Search for the cell housing the specified text and yield its (x, y) center coordinate. 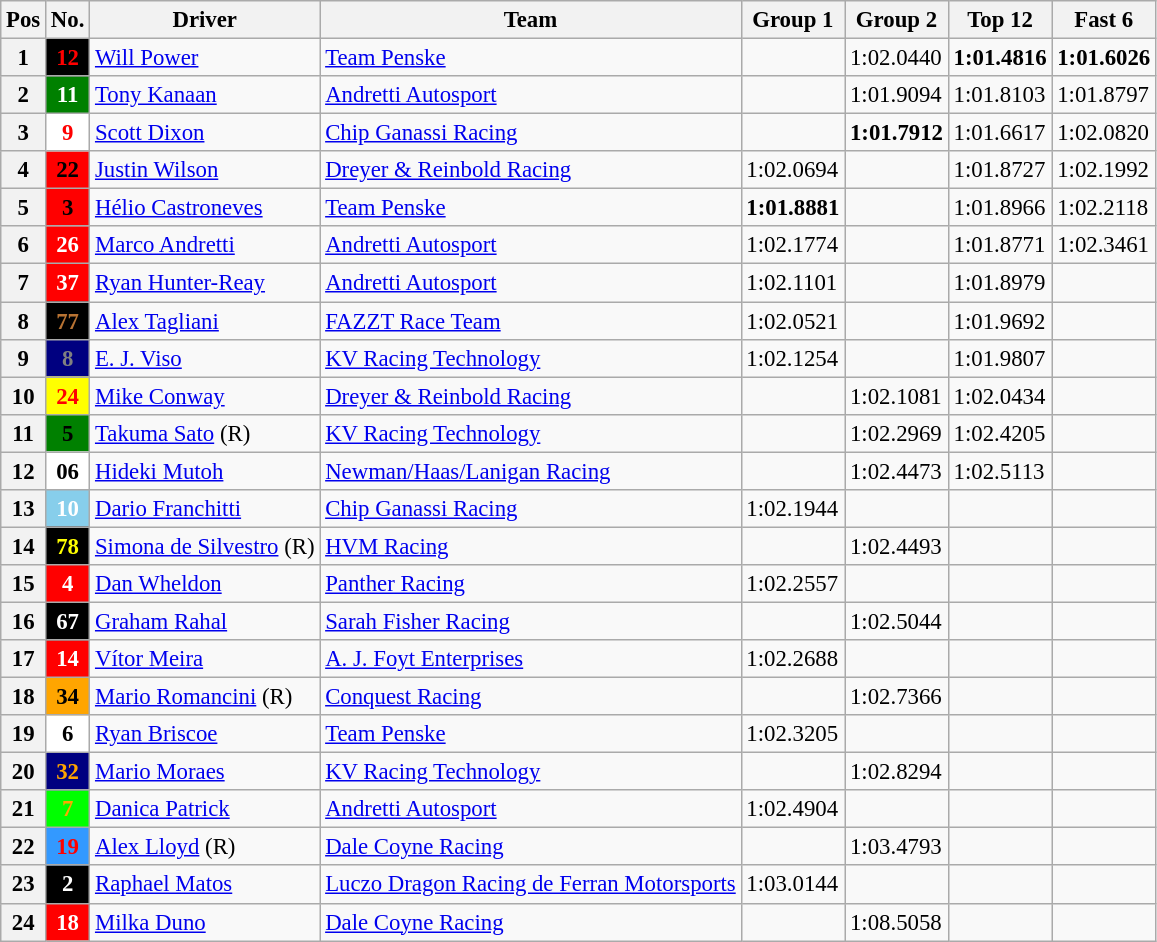
1:02.1992 (1104, 170)
Scott Dixon (205, 133)
78 (68, 546)
1:01.9807 (1000, 358)
Dan Wheldon (205, 584)
1:02.4493 (897, 546)
1:02.2118 (1104, 208)
Group 1 (793, 20)
1:02.2557 (793, 584)
1:02.1254 (793, 358)
Pos (24, 20)
Group 2 (897, 20)
1:01.6617 (1000, 133)
Dario Franchitti (205, 509)
1 (24, 58)
1:02.5113 (1000, 471)
Fast 6 (1104, 20)
1:01.9094 (897, 95)
1:02.8294 (897, 772)
1:02.0694 (793, 170)
HVM Racing (530, 546)
1:02.1081 (897, 396)
Justin Wilson (205, 170)
Newman/Haas/Lanigan Racing (530, 471)
Danica Patrick (205, 809)
20 (24, 772)
1:02.1101 (793, 283)
Graham Rahal (205, 621)
1:02.3205 (793, 734)
17 (24, 659)
21 (24, 809)
Simona de Silvestro (R) (205, 546)
1:02.0521 (793, 321)
1:02.2969 (897, 433)
Team (530, 20)
1:01.8979 (1000, 283)
E. J. Viso (205, 358)
Will Power (205, 58)
Alex Lloyd (R) (205, 847)
1:02.4205 (1000, 433)
1:02.5044 (897, 621)
Takuma Sato (R) (205, 433)
1:01.9692 (1000, 321)
34 (68, 697)
Mario Moraes (205, 772)
Mike Conway (205, 396)
Panther Racing (530, 584)
Raphael Matos (205, 885)
77 (68, 321)
32 (68, 772)
1:01.7912 (897, 133)
13 (24, 509)
16 (24, 621)
No. (68, 20)
1:01.8966 (1000, 208)
Mario Romancini (R) (205, 697)
Hideki Mutoh (205, 471)
1:02.1944 (793, 509)
Luczo Dragon Racing de Ferran Motorsports (530, 885)
A. J. Foyt Enterprises (530, 659)
1:02.0434 (1000, 396)
1:02.2688 (793, 659)
1:02.0820 (1104, 133)
1:01.6026 (1104, 58)
1:03.0144 (793, 885)
1:02.4473 (897, 471)
1:01.4816 (1000, 58)
Tony Kanaan (205, 95)
1:03.4793 (897, 847)
67 (68, 621)
1:01.8881 (793, 208)
1:02.7366 (897, 697)
Alex Tagliani (205, 321)
26 (68, 245)
1:02.3461 (1104, 245)
FAZZT Race Team (530, 321)
Ryan Briscoe (205, 734)
1:01.8103 (1000, 95)
Hélio Castroneves (205, 208)
1:01.8771 (1000, 245)
37 (68, 283)
Sarah Fisher Racing (530, 621)
1:01.8727 (1000, 170)
1:02.1774 (793, 245)
Marco Andretti (205, 245)
Milka Duno (205, 922)
1:02.4904 (793, 809)
1:01.8797 (1104, 95)
15 (24, 584)
1:08.5058 (897, 922)
Conquest Racing (530, 697)
Ryan Hunter-Reay (205, 283)
06 (68, 471)
Driver (205, 20)
1:02.0440 (897, 58)
Vítor Meira (205, 659)
Top 12 (1000, 20)
23 (24, 885)
